Determine the [x, y] coordinate at the center of the cell enclosing the given text.  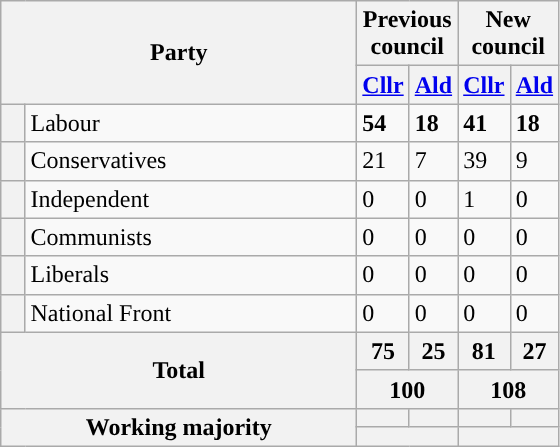
Labour [191, 123]
Working majority [179, 427]
25 [433, 351]
100 [408, 389]
Party [179, 52]
New council [508, 34]
Communists [191, 237]
27 [534, 351]
1 [484, 199]
Total [179, 370]
41 [484, 123]
21 [383, 161]
Conservatives [191, 161]
39 [484, 161]
National Front [191, 313]
9 [534, 161]
54 [383, 123]
Liberals [191, 275]
Previous council [408, 34]
75 [383, 351]
108 [508, 389]
7 [433, 161]
81 [484, 351]
Independent [191, 199]
